Identify which cell holds the provided text, then report its (x, y) central coordinate. 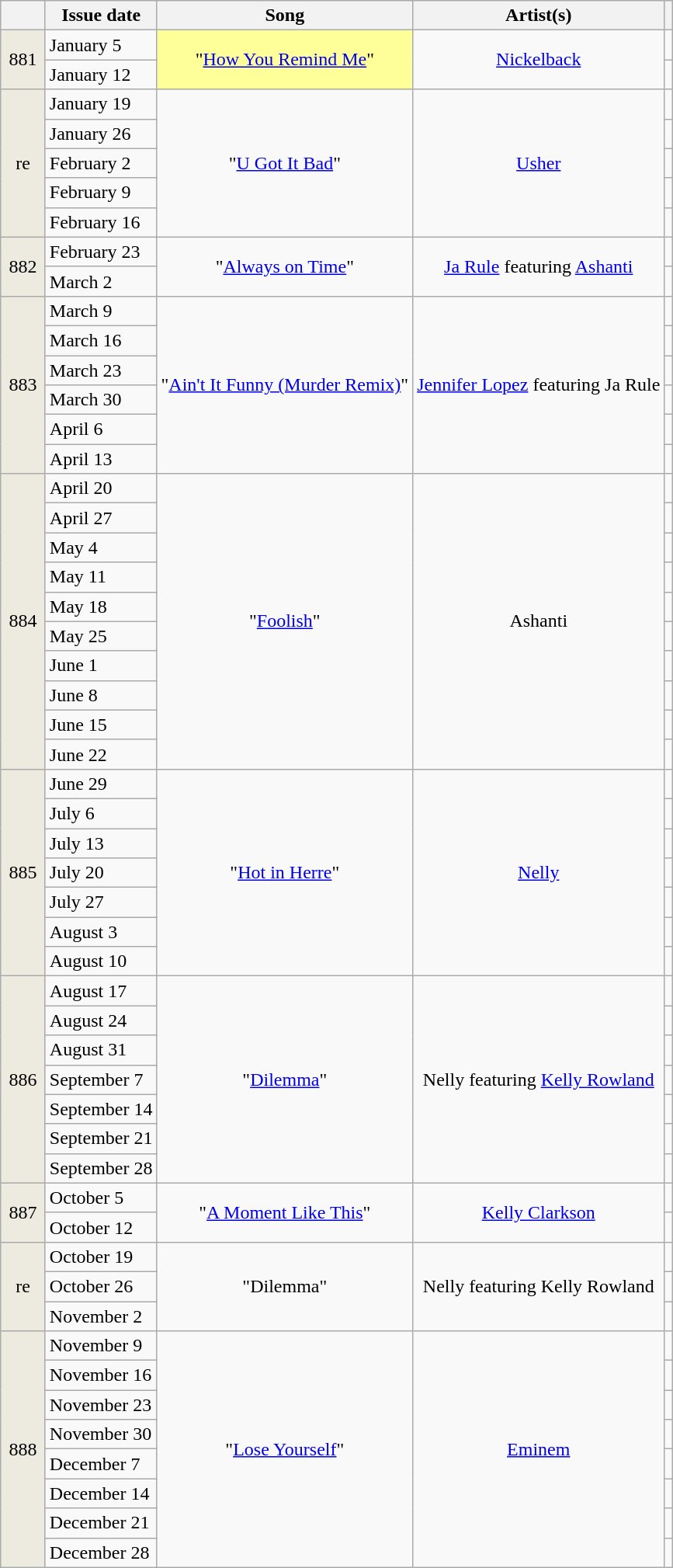
May 18 (101, 607)
"Ain't It Funny (Murder Remix)" (285, 384)
Nickelback (539, 60)
Ashanti (539, 621)
"A Moment Like This" (285, 1212)
888 (23, 1449)
November 30 (101, 1434)
September 14 (101, 1109)
"U Got It Bad" (285, 163)
June 22 (101, 754)
March 16 (101, 340)
April 20 (101, 488)
April 6 (101, 429)
August 24 (101, 1020)
883 (23, 384)
February 23 (101, 252)
July 6 (101, 813)
July 13 (101, 843)
June 15 (101, 725)
Jennifer Lopez featuring Ja Rule (539, 384)
September 21 (101, 1139)
November 2 (101, 1316)
October 26 (101, 1286)
November 16 (101, 1375)
"Always on Time" (285, 266)
January 19 (101, 104)
December 21 (101, 1523)
March 9 (101, 311)
May 4 (101, 548)
882 (23, 266)
November 9 (101, 1346)
February 2 (101, 163)
January 26 (101, 134)
May 11 (101, 577)
October 12 (101, 1227)
October 5 (101, 1198)
July 27 (101, 902)
"Foolish" (285, 621)
"How You Remind Me" (285, 60)
Artist(s) (539, 16)
January 12 (101, 75)
Song (285, 16)
885 (23, 872)
April 13 (101, 459)
Issue date (101, 16)
January 5 (101, 45)
Usher (539, 163)
July 20 (101, 873)
August 10 (101, 961)
Nelly (539, 872)
March 30 (101, 400)
June 1 (101, 666)
March 23 (101, 370)
February 16 (101, 222)
August 3 (101, 932)
December 7 (101, 1464)
"Hot in Herre" (285, 872)
November 23 (101, 1405)
September 7 (101, 1080)
Ja Rule featuring Ashanti (539, 266)
August 31 (101, 1050)
December 28 (101, 1552)
June 8 (101, 695)
December 14 (101, 1493)
Kelly Clarkson (539, 1212)
March 2 (101, 281)
June 29 (101, 784)
887 (23, 1212)
"Lose Yourself" (285, 1449)
October 19 (101, 1257)
884 (23, 621)
September 28 (101, 1168)
August 17 (101, 991)
May 25 (101, 636)
February 9 (101, 193)
886 (23, 1080)
Eminem (539, 1449)
April 27 (101, 518)
881 (23, 60)
